Extract the [x, y] coordinate from the center of the cell holding the provided text.  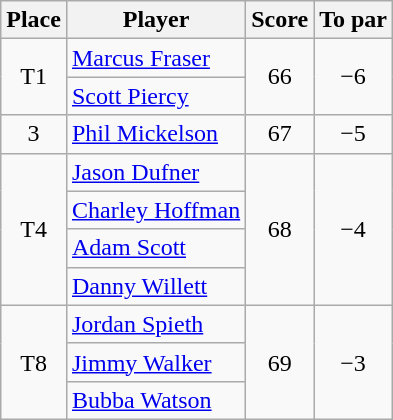
Phil Mickelson [156, 134]
Jordan Spieth [156, 324]
Charley Hoffman [156, 210]
Scott Piercy [156, 96]
−3 [354, 362]
3 [34, 134]
Jimmy Walker [156, 362]
Danny Willett [156, 286]
To par [354, 20]
Player [156, 20]
69 [280, 362]
66 [280, 77]
−6 [354, 77]
Place [34, 20]
68 [280, 229]
Marcus Fraser [156, 58]
Jason Dufner [156, 172]
Score [280, 20]
T4 [34, 229]
Adam Scott [156, 248]
−5 [354, 134]
67 [280, 134]
Bubba Watson [156, 400]
T8 [34, 362]
T1 [34, 77]
−4 [354, 229]
